Provide the [x, y] coordinate of the cell's center where the given text is located.  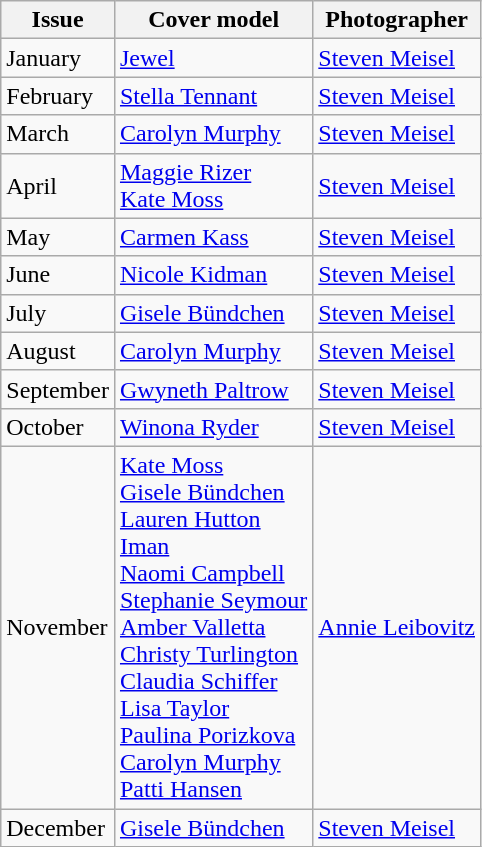
June [58, 275]
August [58, 351]
Gwyneth Paltrow [213, 389]
January [58, 58]
Issue [58, 20]
March [58, 134]
November [58, 627]
February [58, 96]
Nicole Kidman [213, 275]
Cover model [213, 20]
Annie Leibovitz [397, 627]
September [58, 389]
October [58, 427]
Winona Ryder [213, 427]
April [58, 186]
Stella Tennant [213, 96]
Jewel [213, 58]
May [58, 237]
Carmen Kass [213, 237]
Maggie RizerKate Moss [213, 186]
December [58, 827]
Photographer [397, 20]
July [58, 313]
